Identify which cell holds the provided text, then report its (X, Y) central coordinate. 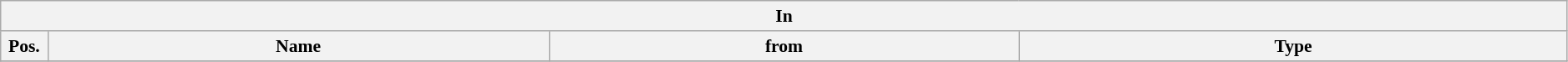
Name (298, 46)
In (784, 16)
Type (1293, 46)
Pos. (24, 46)
from (784, 46)
